Return (X, Y) of the center of cell containing provided text 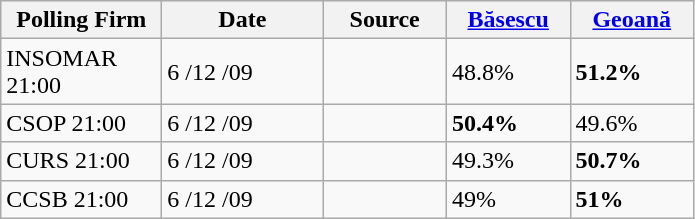
51% (632, 199)
CCSB 21:00 (82, 199)
Polling Firm (82, 20)
48.8% (508, 72)
Date (242, 20)
49.6% (632, 123)
50.7% (632, 161)
CSOP 21:00 (82, 123)
Source (385, 20)
51.2% (632, 72)
INSOMAR 21:00 (82, 72)
50.4% (508, 123)
Băsescu (508, 20)
49.3% (508, 161)
CURS 21:00 (82, 161)
49% (508, 199)
Geoană (632, 20)
